Locate the cell with the specified text and output its [x, y] center coordinate. 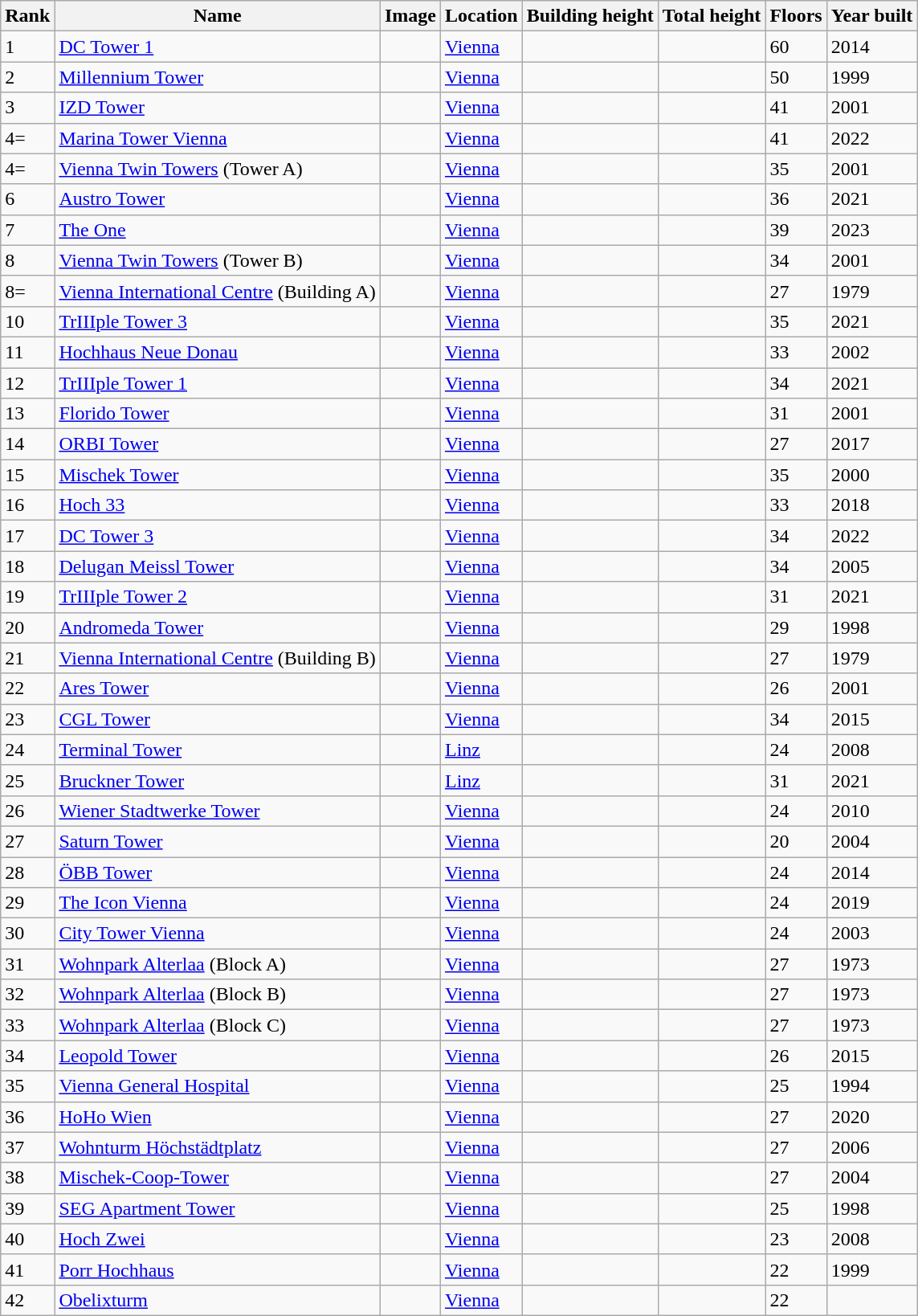
2019 [872, 903]
City Tower Vienna [218, 934]
DC Tower 3 [218, 536]
2017 [872, 444]
7 [27, 230]
Building height [590, 16]
DC Tower 1 [218, 47]
11 [27, 352]
Vienna General Hospital [218, 1086]
Austro Tower [218, 199]
16 [27, 505]
6 [27, 199]
42 [27, 1300]
Saturn Tower [218, 841]
TrIIIple Tower 2 [218, 597]
Bruckner Tower [218, 780]
15 [27, 475]
17 [27, 536]
Wiener Stadtwerke Tower [218, 811]
Leopold Tower [218, 1056]
3 [27, 108]
The One [218, 230]
Wohnpark Alterlaa (Block C) [218, 1025]
Rank [27, 16]
2002 [872, 352]
Location [481, 16]
Marina Tower Vienna [218, 138]
10 [27, 321]
38 [27, 1178]
Floors [796, 16]
21 [27, 658]
Vienna International Centre (Building A) [218, 291]
19 [27, 597]
2 [27, 77]
ÖBB Tower [218, 872]
Name [218, 16]
1994 [872, 1086]
IZD Tower [218, 108]
ORBI Tower [218, 444]
HoHo Wien [218, 1117]
Florido Tower [218, 414]
Vienna Twin Towers (Tower B) [218, 260]
8= [27, 291]
2010 [872, 811]
2006 [872, 1147]
40 [27, 1239]
50 [796, 77]
13 [27, 414]
Wohnpark Alterlaa (Block A) [218, 964]
Millennium Tower [218, 77]
12 [27, 383]
37 [27, 1147]
Andromeda Tower [218, 627]
Wohnturm Höchstädtplatz [218, 1147]
14 [27, 444]
Terminal Tower [218, 750]
SEG Apartment Tower [218, 1208]
60 [796, 47]
28 [27, 872]
Delugan Meissl Tower [218, 566]
2020 [872, 1117]
Image [410, 16]
2003 [872, 934]
Mischek-Coop-Tower [218, 1178]
Hoch 33 [218, 505]
18 [27, 566]
Wohnpark Alterlaa (Block B) [218, 995]
The Icon Vienna [218, 903]
30 [27, 934]
Hoch Zwei [218, 1239]
Hochhaus Neue Donau [218, 352]
CGL Tower [218, 719]
Vienna Twin Towers (Tower A) [218, 169]
Obelixturm [218, 1300]
2023 [872, 230]
TrIIIple Tower 1 [218, 383]
2018 [872, 505]
TrIIIple Tower 3 [218, 321]
1 [27, 47]
8 [27, 260]
Ares Tower [218, 689]
32 [27, 995]
2005 [872, 566]
Porr Hochhaus [218, 1269]
Total height [712, 16]
Vienna International Centre (Building B) [218, 658]
Mischek Tower [218, 475]
2000 [872, 475]
Year built [872, 16]
